Extract the (X, Y) coordinate from the center of the cell holding the provided text.  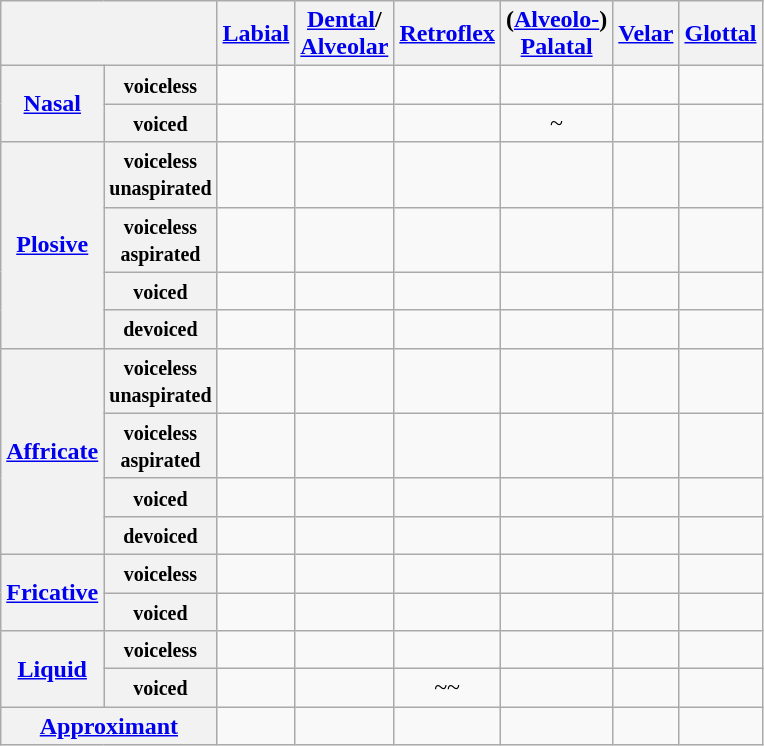
~ (556, 123)
Dental/Alveolar (344, 34)
Approximant (109, 726)
Affricate (52, 451)
(Alveolo-)Palatal (556, 34)
Retroflex (448, 34)
Nasal (52, 104)
Plosive (52, 245)
Fricative (52, 592)
~~ (448, 688)
Velar (646, 34)
Glottal (720, 34)
Labial (256, 34)
Liquid (52, 669)
